From the cell containing the given text, extract its center point as (X, Y) coordinate. 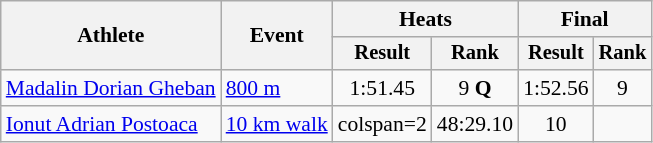
800 m (277, 88)
colspan=2 (382, 124)
9 (623, 88)
Ionut Adrian Postoaca (111, 124)
Event (277, 36)
Madalin Dorian Gheban (111, 88)
Final (584, 19)
Athlete (111, 36)
10 km walk (277, 124)
1:52.56 (556, 88)
10 (556, 124)
1:51.45 (382, 88)
48:29.10 (475, 124)
Heats (426, 19)
9 Q (475, 88)
